Scan for the cell matching the given text and deliver its [X, Y] coordinate at center. 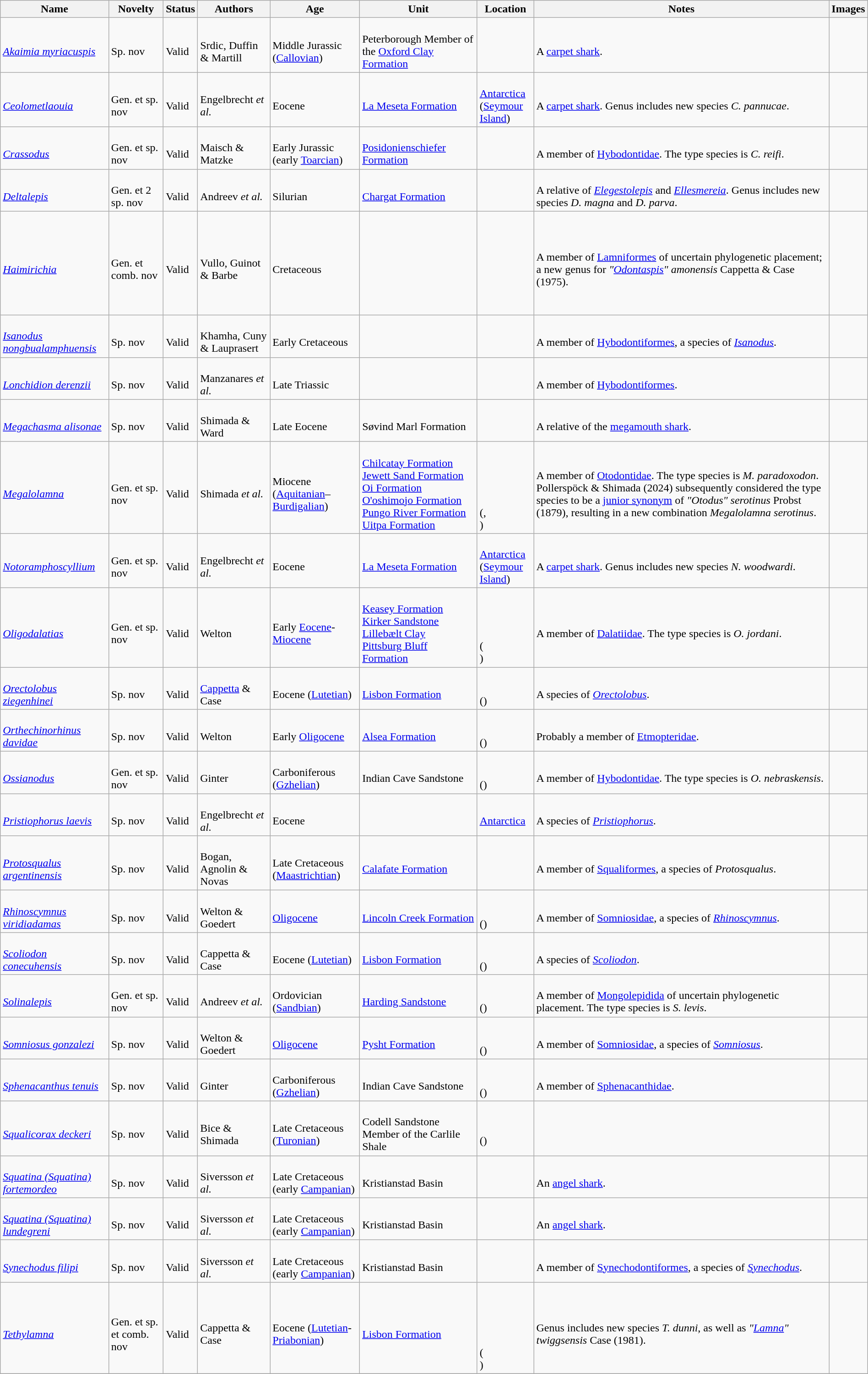
Codell Sandstone Member of the Carlile Shale [418, 1129]
A member of Hybodontiformes, a species of Isanodus. [681, 336]
Alsea Formation [418, 731]
Shimada et al. [234, 487]
Miocene (Aquitanian–Burdigalian) [315, 487]
Somniosus gonzalezi [55, 1038]
A member of Hybodontiformes. [681, 378]
Gen. et 2 sp. nov [136, 190]
Chargat Formation [418, 190]
Genus includes new species T. dunni, as well as "Lamna" twiggsensis Case (1981). [681, 1328]
Pristiophorus laevis [55, 815]
Khamha, Cuny & Lauprasert [234, 336]
Authors [234, 9]
Tethylamna [55, 1328]
A species of Pristiophorus. [681, 815]
Gen. et comb. nov [136, 263]
Isanodus nongbualamphuensis [55, 336]
Crassodus [55, 148]
A member of Somniosidae, a species of Rhinoscymnus. [681, 911]
(,) [505, 487]
Late Cretaceous (Turonian) [315, 1129]
Søvind Marl Formation [418, 420]
Synechodus filipi [55, 1261]
Scoliodon conecuhensis [55, 954]
A member of Hybodontidae. The type species is C. reifi. [681, 148]
Keasey Formation Kirker Sandstone Lillebælt Clay Pittsburg Bluff Formation [418, 627]
Late Cretaceous (Maastrichtian) [315, 863]
Age [315, 9]
Rhinoscymnus viridiadamas [55, 911]
Akaimia myriacuspis [55, 45]
Posidonienschiefer Formation [418, 148]
Location [505, 9]
Squatina (Squatina) lundegreni [55, 1219]
Cretaceous [315, 263]
Lincoln Creek Formation [418, 911]
Early Eocene-Miocene [315, 627]
Megachasma alisonae [55, 420]
Manzanares et al. [234, 378]
Harding Sandstone [418, 996]
Late Triassic [315, 378]
Gen. et sp. et comb. nov [136, 1328]
Ordovician (Sandbian) [315, 996]
A carpet shark. Genus includes new species N. woodwardi. [681, 561]
Unit [418, 9]
Protosqualus argentinensis [55, 863]
A carpet shark. [681, 45]
Antarctica [505, 815]
A species of Orectolobus. [681, 688]
Srdic, Duffin & Martill [234, 45]
A member of Somniosidae, a species of Somniosus. [681, 1038]
Novelty [136, 9]
Ceolometlaouia [55, 100]
A member of Mongolepidida of uncertain phylogenetic placement. The type species is S. levis. [681, 996]
Bogan, Agnolin & Novas [234, 863]
Pysht Formation [418, 1038]
Oligodalatias [55, 627]
Shimada & Ward [234, 420]
A species of Scoliodon. [681, 954]
Orectolobus ziegenhinei [55, 688]
Eocene (Lutetian-Priabonian) [315, 1328]
Peterborough Member of the Oxford Clay Formation [418, 45]
Probably a member of Etmopteridae. [681, 731]
Chilcatay Formation Jewett Sand Formation Oi Formation O'oshimojo Formation Pungo River Formation Uitpa Formation [418, 487]
A member of Hybodontidae. The type species is O. nebraskensis. [681, 773]
Name [55, 9]
Calafate Formation [418, 863]
Vullo, Guinot & Barbe [234, 263]
A member of Dalatiidae. The type species is O. jordani. [681, 627]
Middle Jurassic (Callovian) [315, 45]
Bice & Shimada [234, 1129]
Early Oligocene [315, 731]
A relative of the megamouth shark. [681, 420]
A carpet shark. Genus includes new species C. pannucae. [681, 100]
Squalicorax deckeri [55, 1129]
Squatina (Squatina) fortemordeo [55, 1177]
A member of Lamniformes of uncertain phylogenetic placement; a new genus for "Odontaspis" amonensis Cappetta & Case (1975). [681, 263]
Images [848, 9]
Haimirichia [55, 263]
A relative of Elegestolepis and Ellesmereia. Genus includes new species D. magna and D. parva. [681, 190]
A member of Sphenacanthidae. [681, 1080]
Early Cretaceous [315, 336]
Deltalepis [55, 190]
Late Eocene [315, 420]
A member of Squaliformes, a species of Protosqualus. [681, 863]
Status [180, 9]
Orthechinorhinus davidae [55, 731]
Ossianodus [55, 773]
Maisch & Matzke [234, 148]
Solinalepis [55, 996]
A member of Synechodontiformes, a species of Synechodus. [681, 1261]
Sphenacanthus tenuis [55, 1080]
Notoramphoscyllium [55, 561]
Notes [681, 9]
Lonchidion derenzii [55, 378]
Early Jurassic (early Toarcian) [315, 148]
Silurian [315, 190]
Megalolamna [55, 487]
